Locate the cell with the specified text and output its [x, y] center coordinate. 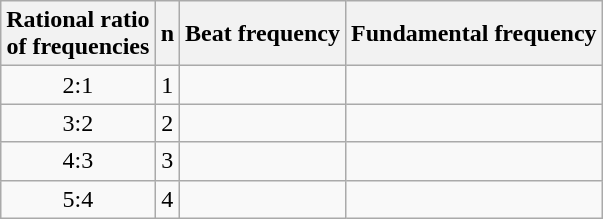
Rational ratioof frequencies [78, 34]
4:3 [78, 161]
n [167, 34]
5:4 [78, 199]
3:2 [78, 123]
Fundamental frequency [474, 34]
Beat frequency [263, 34]
4 [167, 199]
3 [167, 161]
1 [167, 85]
2 [167, 123]
2:1 [78, 85]
